Scan for the cell matching the given text and deliver its [X, Y] coordinate at center. 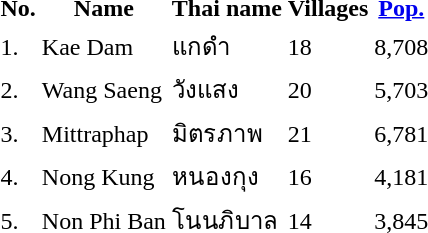
20 [328, 90]
แกดำ [226, 46]
16 [328, 176]
18 [328, 46]
21 [328, 133]
วังแสง [226, 90]
Nong Kung [104, 176]
Wang Saeng [104, 90]
Kae Dam [104, 46]
หนองกุง [226, 176]
มิตรภาพ [226, 133]
Mittraphap [104, 133]
